Determine the (x, y) coordinate at the center of the cell enclosing the given text.  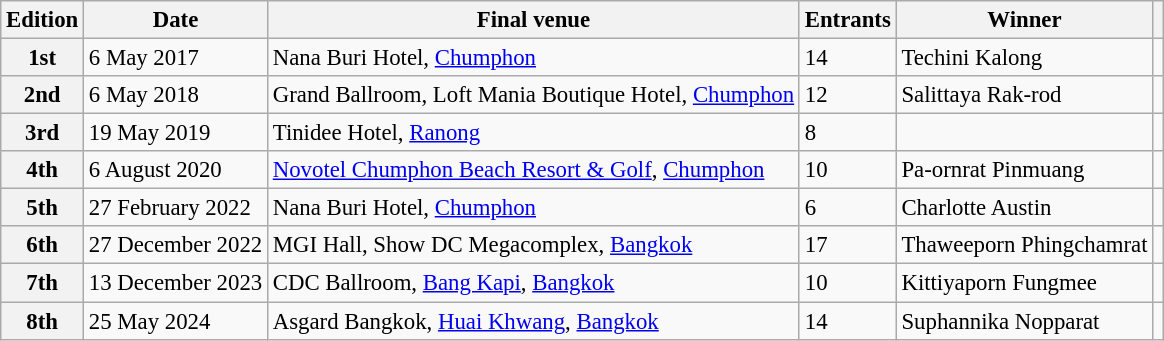
13 December 2023 (176, 283)
Entrants (848, 20)
27 February 2022 (176, 208)
Charlotte Austin (1024, 208)
Grand Ballroom, Loft Mania Boutique Hotel, Chumphon (533, 95)
6 May 2018 (176, 95)
Techini Kalong (1024, 58)
Pa-ornrat Pinmuang (1024, 170)
MGI Hall, Show DC Megacomplex, Bangkok (533, 245)
8 (848, 133)
1st (42, 58)
Winner (1024, 20)
5th (42, 208)
Asgard Bangkok, Huai Khwang, Bangkok (533, 321)
6 (848, 208)
12 (848, 95)
CDC Ballroom, Bang Kapi, Bangkok (533, 283)
Thaweeporn Phingchamrat (1024, 245)
25 May 2024 (176, 321)
8th (42, 321)
Salittaya Rak-rod (1024, 95)
7th (42, 283)
17 (848, 245)
6 August 2020 (176, 170)
Suphannika Nopparat (1024, 321)
27 December 2022 (176, 245)
Kittiyaporn Fungmee (1024, 283)
Final venue (533, 20)
2nd (42, 95)
4th (42, 170)
Date (176, 20)
6th (42, 245)
Novotel Chumphon Beach Resort & Golf, Chumphon (533, 170)
6 May 2017 (176, 58)
3rd (42, 133)
19 May 2019 (176, 133)
Edition (42, 20)
Tinidee Hotel, Ranong (533, 133)
